For the text-containing cell, return its midpoint in [X, Y] coordinate format. 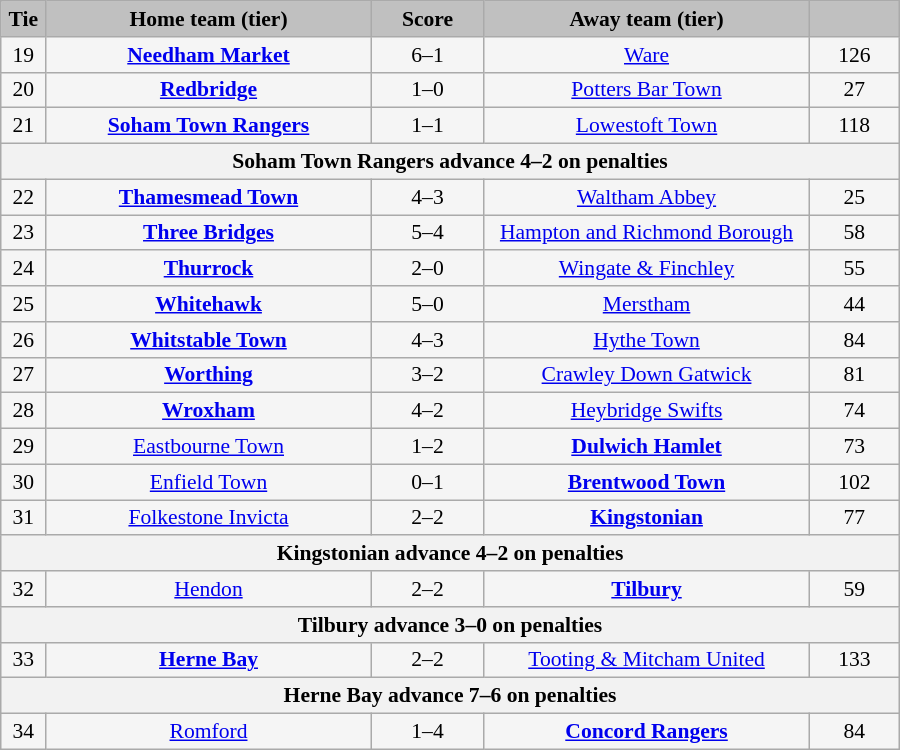
21 [24, 126]
59 [854, 589]
1–0 [427, 90]
30 [24, 482]
Romford [209, 732]
Merstham [647, 304]
126 [854, 55]
Whitehawk [209, 304]
74 [854, 411]
Herne Bay [209, 660]
44 [854, 304]
31 [24, 518]
133 [854, 660]
55 [854, 269]
1–2 [427, 447]
Thamesmead Town [209, 197]
19 [24, 55]
Home team (tier) [209, 19]
Concord Rangers [647, 732]
Away team (tier) [647, 19]
Soham Town Rangers [209, 126]
Heybridge Swifts [647, 411]
Kingstonian advance 4–2 on penalties [450, 554]
Ware [647, 55]
Herne Bay advance 7–6 on penalties [450, 696]
1–1 [427, 126]
Tooting & Mitcham United [647, 660]
Tilbury [647, 589]
4–2 [427, 411]
3–2 [427, 375]
1–4 [427, 732]
Needham Market [209, 55]
26 [24, 340]
77 [854, 518]
28 [24, 411]
34 [24, 732]
Wroxham [209, 411]
Folkestone Invicta [209, 518]
Hythe Town [647, 340]
32 [24, 589]
73 [854, 447]
Tie [24, 19]
2–0 [427, 269]
Lowestoft Town [647, 126]
Dulwich Hamlet [647, 447]
118 [854, 126]
Hampton and Richmond Borough [647, 233]
Tilbury advance 3–0 on penalties [450, 625]
102 [854, 482]
Enfield Town [209, 482]
Score [427, 19]
Brentwood Town [647, 482]
Potters Bar Town [647, 90]
29 [24, 447]
Wingate & Finchley [647, 269]
6–1 [427, 55]
58 [854, 233]
Eastbourne Town [209, 447]
Waltham Abbey [647, 197]
Whitstable Town [209, 340]
0–1 [427, 482]
23 [24, 233]
20 [24, 90]
Hendon [209, 589]
Worthing [209, 375]
Crawley Down Gatwick [647, 375]
Thurrock [209, 269]
24 [24, 269]
Kingstonian [647, 518]
Three Bridges [209, 233]
5–0 [427, 304]
5–4 [427, 233]
Redbridge [209, 90]
Soham Town Rangers advance 4–2 on penalties [450, 162]
22 [24, 197]
81 [854, 375]
33 [24, 660]
